Return the (X, Y) coordinate for the center point of the cell that contains the specified text.  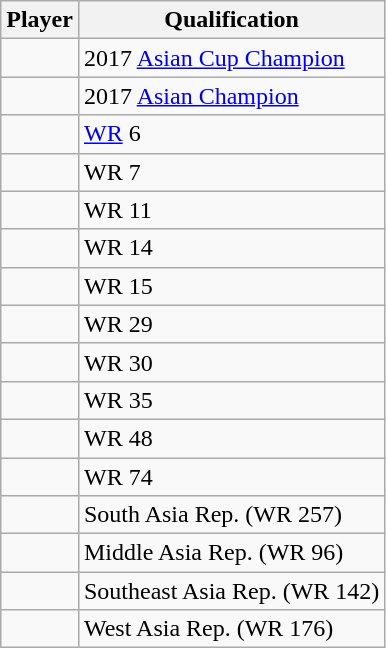
WR 7 (231, 172)
WR 6 (231, 134)
Player (40, 20)
WR 30 (231, 362)
WR 15 (231, 286)
WR 11 (231, 210)
WR 14 (231, 248)
Qualification (231, 20)
2017 Asian Cup Champion (231, 58)
Middle Asia Rep. (WR 96) (231, 553)
Southeast Asia Rep. (WR 142) (231, 591)
South Asia Rep. (WR 257) (231, 515)
West Asia Rep. (WR 176) (231, 629)
WR 74 (231, 477)
WR 48 (231, 438)
2017 Asian Champion (231, 96)
WR 29 (231, 324)
WR 35 (231, 400)
